Provide the [X, Y] coordinate of the cell's center where the given text is located.  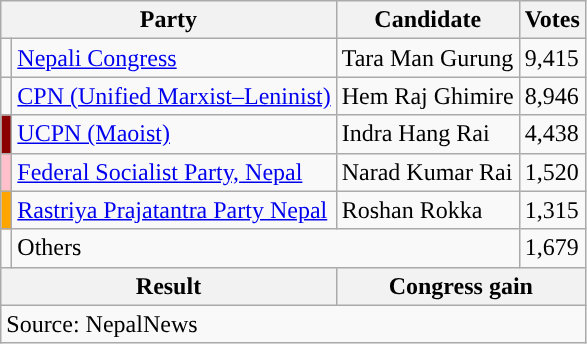
1,679 [552, 248]
Indra Hang Rai [428, 134]
1,315 [552, 210]
Source: NepalNews [294, 324]
9,415 [552, 58]
Nepali Congress [174, 58]
Votes [552, 20]
Others [266, 248]
UCPN (Maoist) [174, 134]
1,520 [552, 172]
Roshan Rokka [428, 210]
8,946 [552, 96]
Hem Raj Ghimire [428, 96]
Party [168, 20]
Federal Socialist Party, Nepal [174, 172]
Congress gain [460, 286]
Candidate [428, 20]
CPN (Unified Marxist–Leninist) [174, 96]
Narad Kumar Rai [428, 172]
Rastriya Prajatantra Party Nepal [174, 210]
4,438 [552, 134]
Tara Man Gurung [428, 58]
Result [168, 286]
